Capture the cell that displays the provided text and extract its [X, Y] central coordinate. 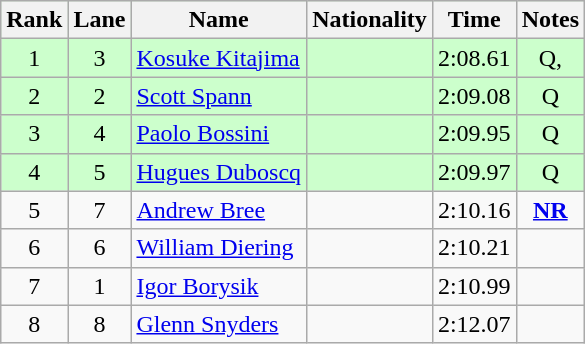
Paolo Bossini [219, 134]
Hugues Duboscq [219, 172]
2:09.08 [474, 96]
Nationality [370, 20]
Notes [550, 20]
2:09.97 [474, 172]
Glenn Snyders [219, 324]
Scott Spann [219, 96]
Name [219, 20]
2:09.95 [474, 134]
Andrew Bree [219, 210]
2:12.07 [474, 324]
William Diering [219, 248]
2:10.16 [474, 210]
NR [550, 210]
Time [474, 20]
Kosuke Kitajima [219, 58]
Lane [100, 20]
Igor Borysik [219, 286]
Q, [550, 58]
2:10.99 [474, 286]
2:08.61 [474, 58]
Rank [34, 20]
2:10.21 [474, 248]
